Locate the cell with the specified text and output its (x, y) center coordinate. 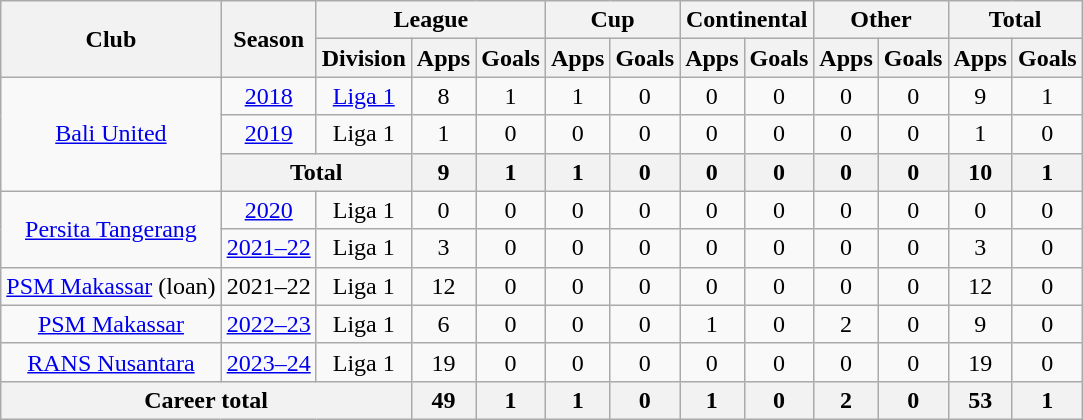
49 (443, 400)
Other (881, 20)
RANS Nusantara (111, 362)
2018 (268, 96)
PSM Makassar (111, 324)
Cup (612, 20)
League (430, 20)
Persita Tangerang (111, 229)
Season (268, 39)
PSM Makassar (loan) (111, 286)
53 (980, 400)
8 (443, 96)
2020 (268, 210)
Bali United (111, 134)
Career total (206, 400)
10 (980, 172)
2019 (268, 134)
6 (443, 324)
Club (111, 39)
2022–23 (268, 324)
Continental (747, 20)
Division (364, 58)
2023–24 (268, 362)
